Find where the given text appears and provide that cell's center as [x, y] coordinate. 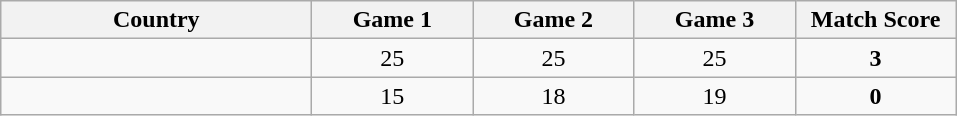
19 [714, 96]
Country [156, 20]
Game 1 [392, 20]
3 [876, 58]
18 [554, 96]
Game 3 [714, 20]
Game 2 [554, 20]
0 [876, 96]
Match Score [876, 20]
15 [392, 96]
